Output the [x, y] coordinate of the center of the cell containing the given text.  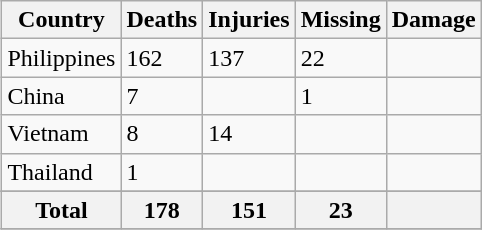
Philippines [62, 58]
China [62, 96]
14 [249, 134]
Deaths [162, 20]
178 [162, 210]
Total [62, 210]
Missing [340, 20]
8 [162, 134]
Damage [434, 20]
Injuries [249, 20]
Country [62, 20]
162 [162, 58]
22 [340, 58]
Thailand [62, 172]
151 [249, 210]
7 [162, 96]
Vietnam [62, 134]
23 [340, 210]
137 [249, 58]
